Return the [X, Y] coordinate for the center point of the cell that contains the specified text.  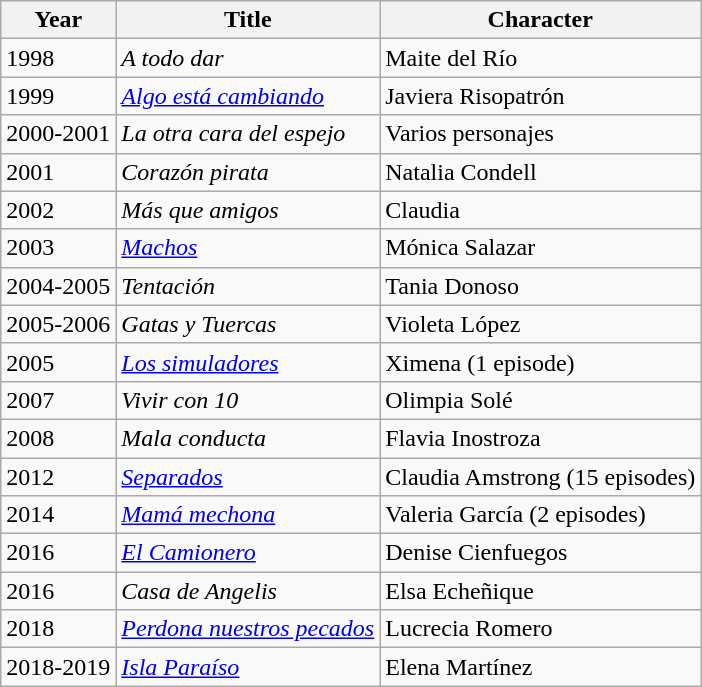
Denise Cienfuegos [540, 553]
Year [58, 20]
Natalia Condell [540, 172]
1999 [58, 96]
Title [248, 20]
Mamá mechona [248, 515]
Perdona nuestros pecados [248, 629]
Valeria García (2 episodes) [540, 515]
Elsa Echeñique [540, 591]
Corazón pirata [248, 172]
El Camionero [248, 553]
Javiera Risopatrón [540, 96]
Separados [248, 477]
2003 [58, 248]
Olimpia Solé [540, 400]
A todo dar [248, 58]
Los simuladores [248, 362]
Mónica Salazar [540, 248]
2018-2019 [58, 667]
2004-2005 [58, 286]
Character [540, 20]
2005-2006 [58, 324]
1998 [58, 58]
2002 [58, 210]
2000-2001 [58, 134]
2008 [58, 438]
Varios personajes [540, 134]
2018 [58, 629]
2012 [58, 477]
Tania Donoso [540, 286]
Flavia Inostroza [540, 438]
La otra cara del espejo [248, 134]
Mala conducta [248, 438]
Algo está cambiando [248, 96]
Gatas y Tuercas [248, 324]
Isla Paraíso [248, 667]
Machos [248, 248]
Ximena (1 episode) [540, 362]
2005 [58, 362]
Maite del Río [540, 58]
2001 [58, 172]
Elena Martínez [540, 667]
Claudia Amstrong (15 episodes) [540, 477]
Tentación [248, 286]
2014 [58, 515]
Casa de Angelis [248, 591]
Más que amigos [248, 210]
Vivir con 10 [248, 400]
2007 [58, 400]
Claudia [540, 210]
Lucrecia Romero [540, 629]
Violeta López [540, 324]
